Search for the cell housing the specified text and yield its [X, Y] center coordinate. 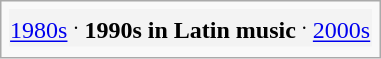
1980s . 1990s in Latin music . 2000s [190, 27]
